For the text-containing cell, return its midpoint in [x, y] coordinate format. 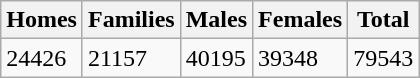
24426 [42, 58]
21157 [131, 58]
79543 [384, 58]
Total [384, 20]
39348 [300, 58]
Families [131, 20]
Females [300, 20]
40195 [216, 58]
Homes [42, 20]
Males [216, 20]
